Detect which cell encompasses the target text, then output its [X, Y] center coordinate. 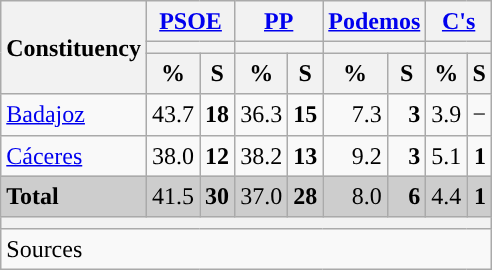
− [480, 114]
12 [218, 156]
Sources [246, 248]
6 [406, 196]
Badajoz [74, 114]
4.4 [446, 196]
38.0 [172, 156]
7.3 [356, 114]
13 [306, 156]
PP [279, 22]
5.1 [446, 156]
36.3 [262, 114]
43.7 [172, 114]
8.0 [356, 196]
37.0 [262, 196]
28 [306, 196]
Total [74, 196]
38.2 [262, 156]
Cáceres [74, 156]
9.2 [356, 156]
30 [218, 196]
3.9 [446, 114]
18 [218, 114]
C's [459, 22]
Podemos [374, 22]
PSOE [190, 22]
41.5 [172, 196]
15 [306, 114]
Constituency [74, 48]
